Search for the cell housing the specified text and yield its (x, y) center coordinate. 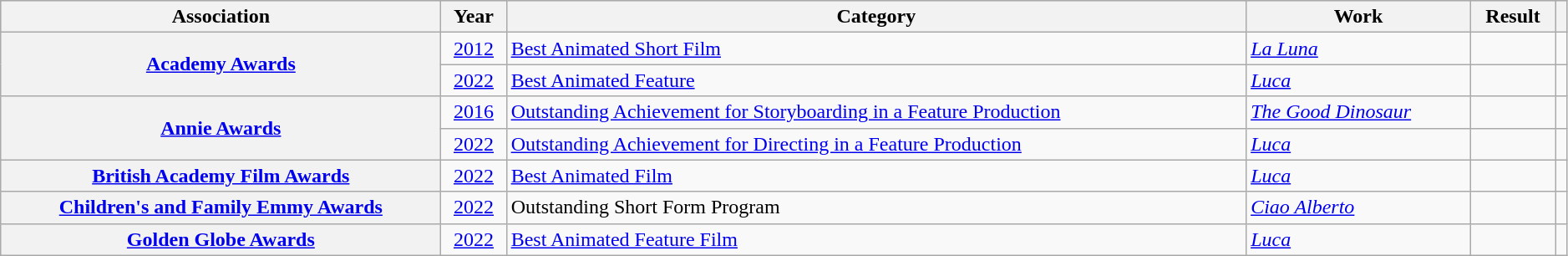
Best Animated Feature (876, 80)
Academy Awards (221, 64)
Association (221, 17)
British Academy Film Awards (221, 176)
Result (1512, 17)
Year (474, 17)
Work (1358, 17)
Outstanding Achievement for Storyboarding in a Feature Production (876, 112)
Outstanding Achievement for Directing in a Feature Production (876, 144)
Best Animated Feature Film (876, 239)
Ciao Alberto (1358, 207)
The Good Dinosaur (1358, 112)
2016 (474, 112)
Best Animated Film (876, 176)
Golden Globe Awards (221, 239)
Children's and Family Emmy Awards (221, 207)
Best Animated Short Film (876, 49)
Outstanding Short Form Program (876, 207)
Annie Awards (221, 128)
2012 (474, 49)
Category (876, 17)
La Luna (1358, 49)
